Search for the cell housing the specified text and yield its [x, y] center coordinate. 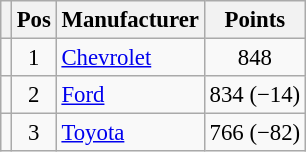
1 [34, 58]
2 [34, 95]
3 [34, 133]
766 (−82) [254, 133]
834 (−14) [254, 95]
Chevrolet [130, 58]
848 [254, 58]
Points [254, 20]
Pos [34, 20]
Ford [130, 95]
Manufacturer [130, 20]
Toyota [130, 133]
